Capture the cell that displays the provided text and extract its [X, Y] central coordinate. 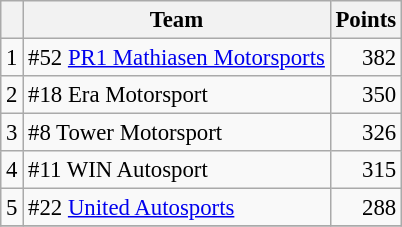
1 [12, 58]
326 [366, 133]
Team [176, 20]
#11 WIN Autosport [176, 170]
382 [366, 58]
#18 Era Motorsport [176, 95]
#52 PR1 Mathiasen Motorsports [176, 58]
288 [366, 208]
350 [366, 95]
Points [366, 20]
#8 Tower Motorsport [176, 133]
4 [12, 170]
2 [12, 95]
3 [12, 133]
5 [12, 208]
315 [366, 170]
#22 United Autosports [176, 208]
